Detect which cell encompasses the target text, then output its [x, y] center coordinate. 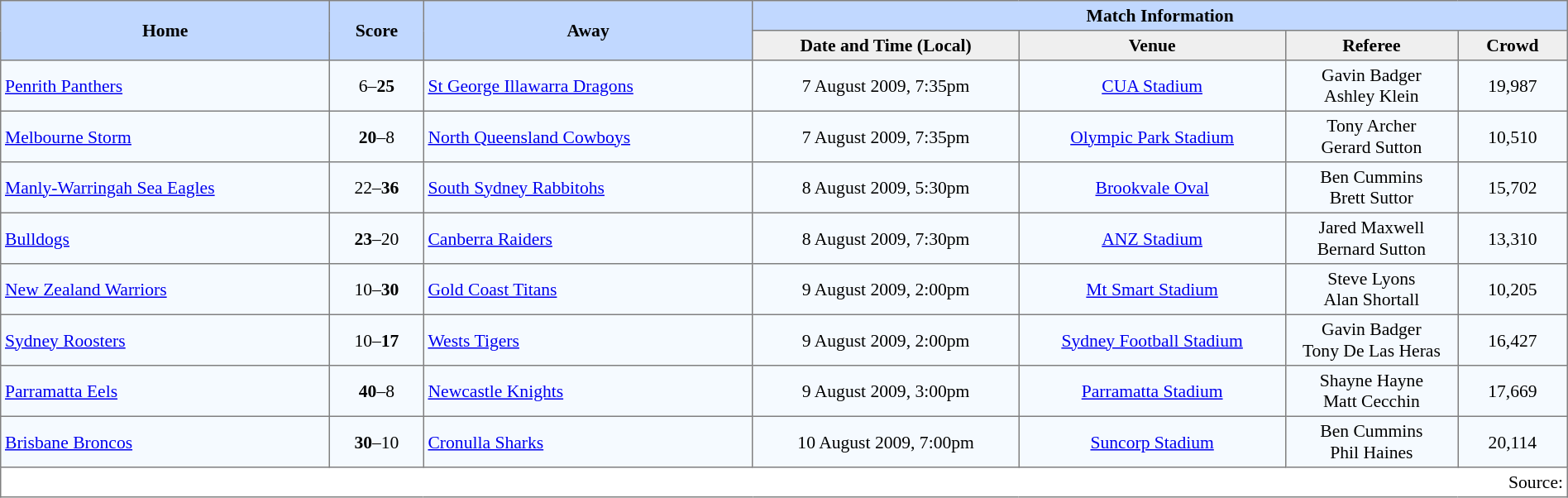
30–10 [377, 442]
17,669 [1513, 391]
Date and Time (Local) [886, 45]
19,987 [1513, 86]
10,510 [1513, 136]
Gavin BadgerTony De Las Heras [1371, 340]
Newcastle Knights [588, 391]
North Queensland Cowboys [588, 136]
13,310 [1513, 238]
Manly-Warringah Sea Eagles [165, 188]
Melbourne Storm [165, 136]
South Sydney Rabbitohs [588, 188]
15,702 [1513, 188]
CUA Stadium [1152, 86]
Wests Tigers [588, 340]
Match Information [1159, 16]
20–8 [377, 136]
Sydney Roosters [165, 340]
Ben CumminsPhil Haines [1371, 442]
9 August 2009, 3:00pm [886, 391]
Cronulla Sharks [588, 442]
10–30 [377, 290]
Parramatta Stadium [1152, 391]
Penrith Panthers [165, 86]
Gold Coast Titans [588, 290]
Score [377, 31]
Gavin BadgerAshley Klein [1371, 86]
10–17 [377, 340]
20,114 [1513, 442]
Source: [784, 482]
St George Illawarra Dragons [588, 86]
10,205 [1513, 290]
Tony ArcherGerard Sutton [1371, 136]
Parramatta Eels [165, 391]
Olympic Park Stadium [1152, 136]
New Zealand Warriors [165, 290]
10 August 2009, 7:00pm [886, 442]
Brookvale Oval [1152, 188]
16,427 [1513, 340]
ANZ Stadium [1152, 238]
8 August 2009, 5:30pm [886, 188]
Venue [1152, 45]
Home [165, 31]
Suncorp Stadium [1152, 442]
Away [588, 31]
Referee [1371, 45]
Canberra Raiders [588, 238]
Bulldogs [165, 238]
Mt Smart Stadium [1152, 290]
8 August 2009, 7:30pm [886, 238]
23–20 [377, 238]
Ben CumminsBrett Suttor [1371, 188]
Jared MaxwellBernard Sutton [1371, 238]
Sydney Football Stadium [1152, 340]
Brisbane Broncos [165, 442]
Steve LyonsAlan Shortall [1371, 290]
22–36 [377, 188]
Crowd [1513, 45]
6–25 [377, 86]
40–8 [377, 391]
Shayne HayneMatt Cecchin [1371, 391]
